Determine the (X, Y) coordinate at the center of the cell enclosing the given text.  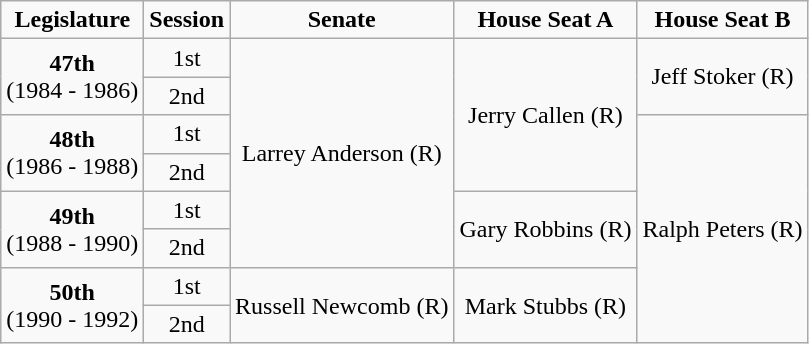
Larrey Anderson (R) (342, 153)
Jerry Callen (R) (546, 115)
Session (187, 20)
House Seat B (722, 20)
Senate (342, 20)
Ralph Peters (R) (722, 229)
Legislature (72, 20)
Mark Stubbs (R) (546, 305)
Gary Robbins (R) (546, 229)
48th (1986 - 1988) (72, 153)
49th (1988 - 1990) (72, 229)
Jeff Stoker (R) (722, 77)
47th (1984 - 1986) (72, 77)
House Seat A (546, 20)
50th (1990 - 1992) (72, 305)
Russell Newcomb (R) (342, 305)
